Return the [X, Y] coordinate for the center point of the cell that contains the specified text.  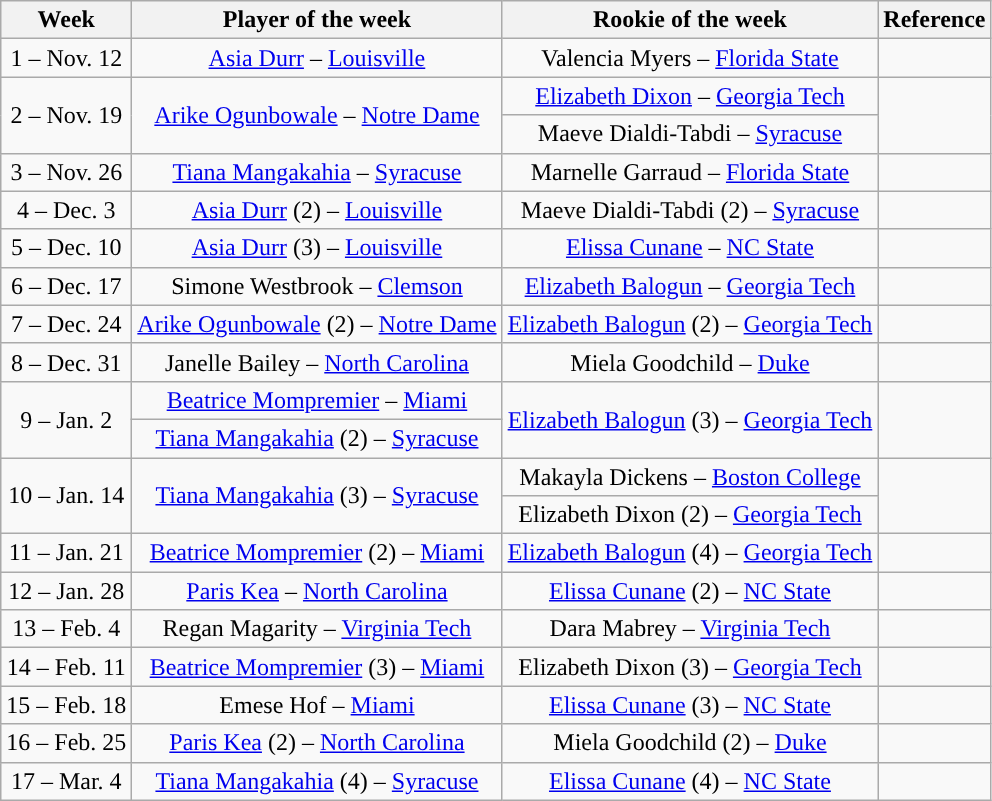
Simone Westbrook – Clemson [317, 286]
3 – Nov. 26 [66, 172]
Arike Ogunbowale (2) – Notre Dame [317, 324]
Elizabeth Balogun (3) – Georgia Tech [690, 419]
13 – Feb. 4 [66, 629]
Paris Kea (2) – North Carolina [317, 743]
Week [66, 20]
Elizabeth Balogun – Georgia Tech [690, 286]
Reference [934, 20]
Paris Kea – North Carolina [317, 591]
Beatrice Mompremier – Miami [317, 400]
Elissa Cunane (4) – NC State [690, 781]
Tiana Mangakahia – Syracuse [317, 172]
Rookie of the week [690, 20]
Elissa Cunane – NC State [690, 248]
Maeve Dialdi-Tabdi – Syracuse [690, 134]
Elissa Cunane (3) – NC State [690, 705]
10 – Jan. 14 [66, 496]
Valencia Myers – Florida State [690, 58]
Dara Mabrey – Virginia Tech [690, 629]
Elizabeth Balogun (2) – Georgia Tech [690, 324]
7 – Dec. 24 [66, 324]
Marnelle Garraud – Florida State [690, 172]
11 – Jan. 21 [66, 553]
Makayla Dickens – Boston College [690, 477]
Beatrice Mompremier (2) – Miami [317, 553]
4 – Dec. 3 [66, 210]
16 – Feb. 25 [66, 743]
Miela Goodchild (2) – Duke [690, 743]
9 – Jan. 2 [66, 419]
Elizabeth Dixon (3) – Georgia Tech [690, 667]
Beatrice Mompremier (3) – Miami [317, 667]
17 – Mar. 4 [66, 781]
Elizabeth Dixon – Georgia Tech [690, 96]
Emese Hof – Miami [317, 705]
Asia Durr (3) – Louisville [317, 248]
Tiana Mangakahia (2) – Syracuse [317, 438]
Maeve Dialdi-Tabdi (2) – Syracuse [690, 210]
Miela Goodchild – Duke [690, 362]
Player of the week [317, 20]
Asia Durr – Louisville [317, 58]
Janelle Bailey – North Carolina [317, 362]
Arike Ogunbowale – Notre Dame [317, 115]
1 – Nov. 12 [66, 58]
8 – Dec. 31 [66, 362]
5 – Dec. 10 [66, 248]
Elizabeth Balogun (4) – Georgia Tech [690, 553]
12 – Jan. 28 [66, 591]
15 – Feb. 18 [66, 705]
Regan Magarity – Virginia Tech [317, 629]
2 – Nov. 19 [66, 115]
Elissa Cunane (2) – NC State [690, 591]
Tiana Mangakahia (4) – Syracuse [317, 781]
14 – Feb. 11 [66, 667]
Elizabeth Dixon (2) – Georgia Tech [690, 515]
6 – Dec. 17 [66, 286]
Asia Durr (2) – Louisville [317, 210]
Tiana Mangakahia (3) – Syracuse [317, 496]
